From the cell containing the given text, extract its center point as (x, y) coordinate. 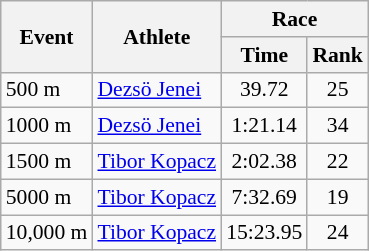
Rank (338, 55)
10,000 m (47, 233)
2:02.38 (264, 162)
22 (338, 162)
1000 m (47, 126)
39.72 (264, 90)
Athlete (156, 36)
1500 m (47, 162)
7:32.69 (264, 197)
500 m (47, 90)
15:23.95 (264, 233)
Event (47, 36)
5000 m (47, 197)
34 (338, 126)
Time (264, 55)
1:21.14 (264, 126)
24 (338, 233)
19 (338, 197)
Race (294, 19)
25 (338, 90)
